Extract the (X, Y) coordinate from the center of the cell holding the provided text.  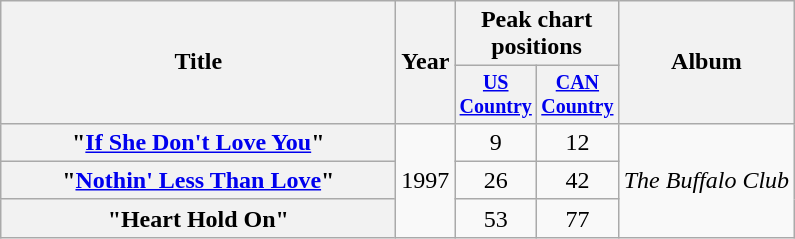
Album (706, 62)
42 (578, 180)
CAN Country (578, 94)
9 (496, 142)
Peak chartpositions (536, 34)
Title (198, 62)
26 (496, 180)
Year (426, 62)
12 (578, 142)
The Buffalo Club (706, 180)
"If She Don't Love You" (198, 142)
53 (496, 218)
"Nothin' Less Than Love" (198, 180)
77 (578, 218)
1997 (426, 180)
"Heart Hold On" (198, 218)
US Country (496, 94)
